From the cell containing the given text, extract its center point as (X, Y) coordinate. 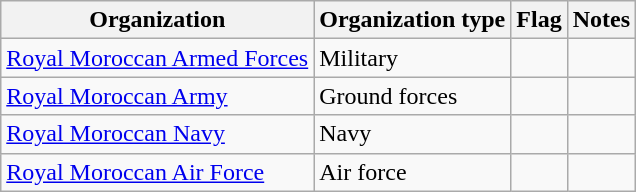
Air force (412, 172)
Organization type (412, 20)
Military (412, 58)
Royal Moroccan Army (158, 96)
Royal Moroccan Armed Forces (158, 58)
Navy (412, 134)
Organization (158, 20)
Royal Moroccan Air Force (158, 172)
Flag (539, 20)
Notes (601, 20)
Ground forces (412, 96)
Royal Moroccan Navy (158, 134)
